Search for the cell housing the specified text and yield its (X, Y) center coordinate. 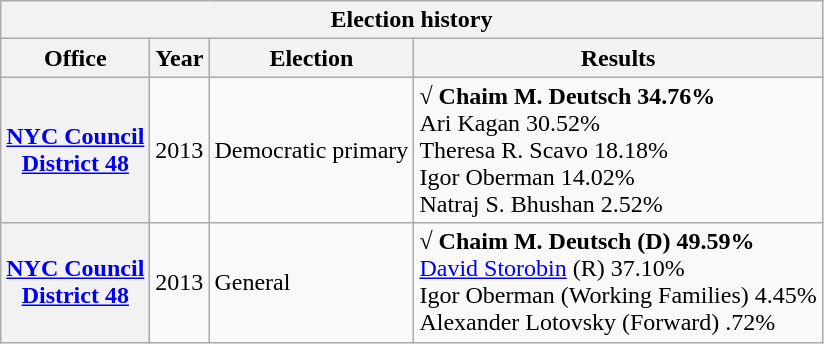
Results (618, 58)
Election (312, 58)
Democratic primary (312, 150)
General (312, 282)
√ Chaim M. Deutsch (D) 49.59%David Storobin (R) 37.10%Igor Oberman (Working Families) 4.45%Alexander Lotovsky (Forward) .72% (618, 282)
Office (76, 58)
√ Chaim M. Deutsch 34.76%Ari Kagan 30.52%Theresa R. Scavo 18.18%Igor Oberman 14.02%Natraj S. Bhushan 2.52% (618, 150)
Year (180, 58)
Election history (412, 20)
